Return the [X, Y] coordinate for the center point of the cell that contains the specified text.  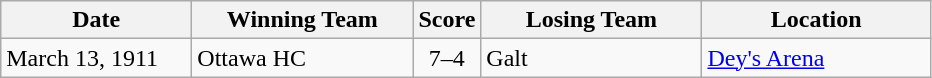
Losing Team [592, 20]
Location [816, 20]
Ottawa HC [302, 58]
March 13, 1911 [96, 58]
7–4 [447, 58]
Winning Team [302, 20]
Score [447, 20]
Date [96, 20]
Dey's Arena [816, 58]
Galt [592, 58]
